Identify which cell holds the provided text, then report its [X, Y] central coordinate. 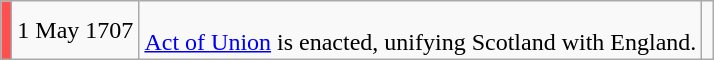
Act of Union is enacted, unifying Scotland with England. [420, 30]
1 May 1707 [76, 30]
